From the cell containing the given text, extract its center point as [X, Y] coordinate. 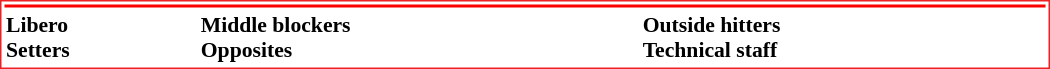
Outside hittersTechnical staff [843, 37]
Middle blockersOpposites [418, 37]
LiberoSetters [100, 37]
